Locate the cell with the specified text and output its (x, y) center coordinate. 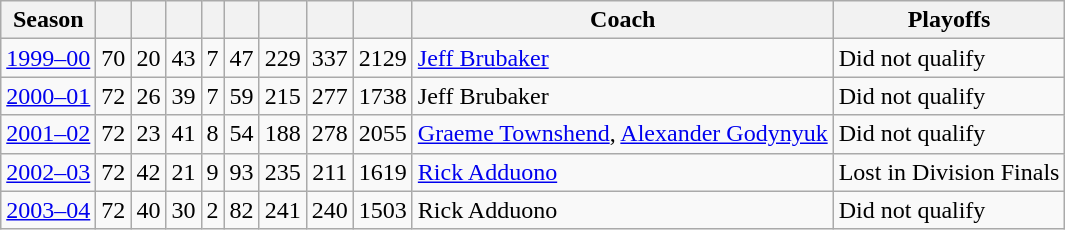
1999–00 (48, 58)
2002–03 (48, 172)
39 (184, 96)
1503 (382, 210)
215 (282, 96)
241 (282, 210)
23 (148, 134)
188 (282, 134)
82 (242, 210)
2055 (382, 134)
41 (184, 134)
2003–04 (48, 210)
278 (330, 134)
47 (242, 58)
20 (148, 58)
2 (212, 210)
2000–01 (48, 96)
Lost in Division Finals (949, 172)
40 (148, 210)
8 (212, 134)
54 (242, 134)
Playoffs (949, 20)
1738 (382, 96)
1619 (382, 172)
93 (242, 172)
235 (282, 172)
9 (212, 172)
21 (184, 172)
30 (184, 210)
229 (282, 58)
2001–02 (48, 134)
337 (330, 58)
43 (184, 58)
59 (242, 96)
240 (330, 210)
Coach (622, 20)
211 (330, 172)
2129 (382, 58)
70 (114, 58)
Season (48, 20)
Graeme Townshend, Alexander Godynyuk (622, 134)
277 (330, 96)
26 (148, 96)
42 (148, 172)
